From the cell containing the given text, extract its center point as (X, Y) coordinate. 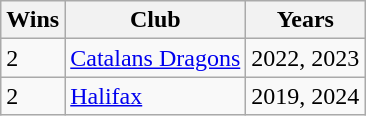
Catalans Dragons (156, 58)
Club (156, 20)
2019, 2024 (306, 96)
Halifax (156, 96)
Wins (33, 20)
2022, 2023 (306, 58)
Years (306, 20)
